Identify which cell holds the provided text, then report its [X, Y] central coordinate. 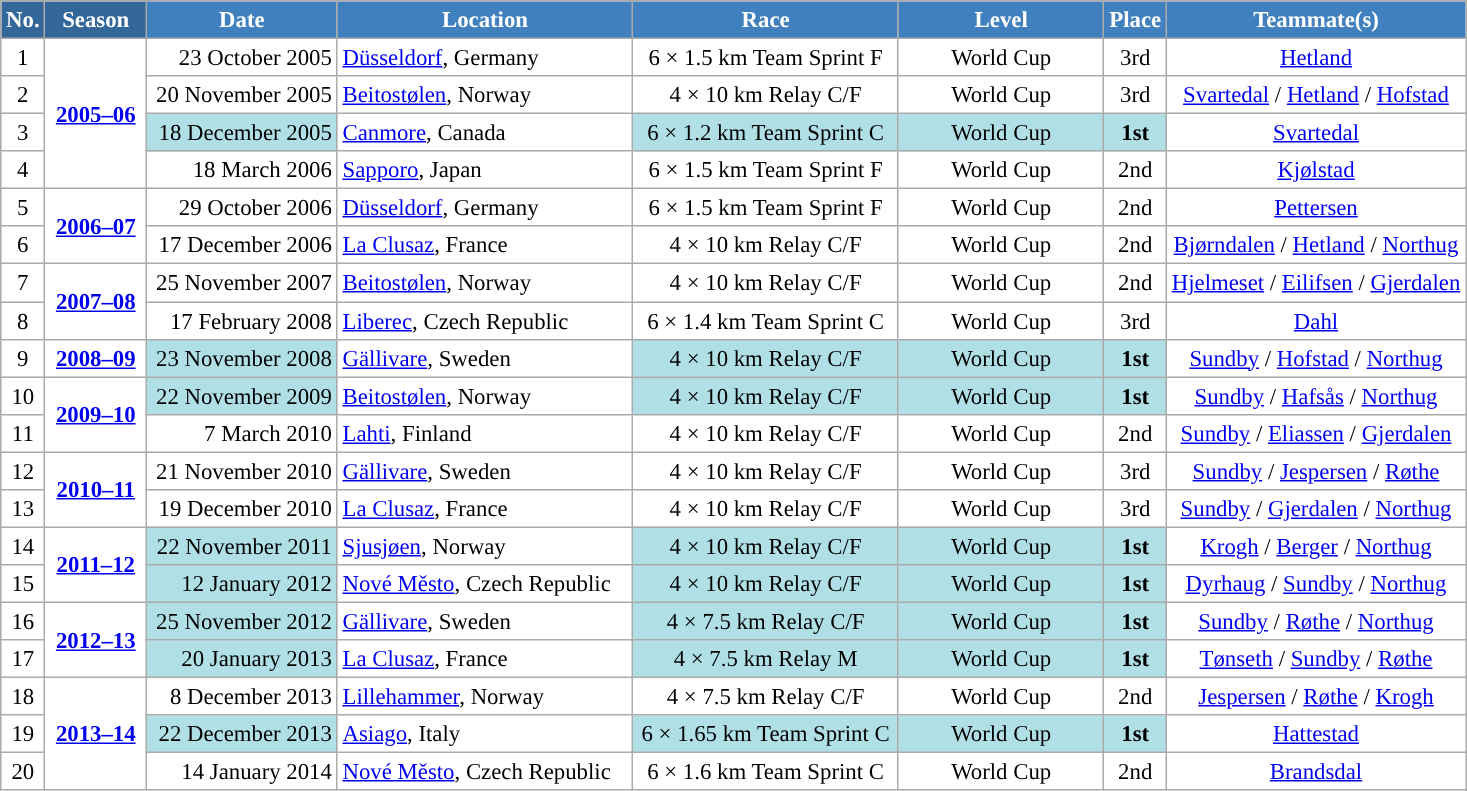
11 [23, 433]
23 November 2008 [242, 358]
17 February 2008 [242, 321]
17 [23, 659]
18 March 2006 [242, 170]
Jespersen / Røthe / Krogh [1316, 697]
19 [23, 734]
25 November 2012 [242, 621]
Sundby / Hofstad / Northug [1316, 358]
2010–11 [96, 490]
Asiago, Italy [485, 734]
22 November 2011 [242, 546]
6 × 1.2 km Team Sprint C [766, 133]
20 [23, 772]
Hetland [1316, 58]
16 [23, 621]
3 [23, 133]
Lillehammer, Norway [485, 697]
21 November 2010 [242, 471]
6 [23, 245]
1 [23, 58]
2005–06 [96, 114]
8 December 2013 [242, 697]
Sundby / Jespersen / Røthe [1316, 471]
4 × 7.5 km Relay M [766, 659]
20 November 2005 [242, 95]
Race [766, 20]
Sundby / Eliassen / Gjerdalen [1316, 433]
5 [23, 208]
Dyrhaug / Sundby / Northug [1316, 584]
Bjørndalen / Hetland / Northug [1316, 245]
23 October 2005 [242, 58]
Lahti, Finland [485, 433]
Canmore, Canada [485, 133]
2013–14 [96, 734]
Place [1135, 20]
Svartedal / Hetland / Hofstad [1316, 95]
Svartedal [1316, 133]
18 [23, 697]
Brandsdal [1316, 772]
2008–09 [96, 358]
7 March 2010 [242, 433]
Sundby / Røthe / Northug [1316, 621]
No. [23, 20]
2006–07 [96, 226]
22 November 2009 [242, 396]
Kjølstad [1316, 170]
20 January 2013 [242, 659]
22 December 2013 [242, 734]
Season [96, 20]
7 [23, 283]
14 [23, 546]
Krogh / Berger / Northug [1316, 546]
17 December 2006 [242, 245]
Pettersen [1316, 208]
6 × 1.6 km Team Sprint C [766, 772]
Tønseth / Sundby / Røthe [1316, 659]
29 October 2006 [242, 208]
19 December 2010 [242, 509]
2009–10 [96, 414]
18 December 2005 [242, 133]
25 November 2007 [242, 283]
Level [1001, 20]
Sapporo, Japan [485, 170]
6 × 1.65 km Team Sprint C [766, 734]
10 [23, 396]
2011–12 [96, 564]
12 January 2012 [242, 584]
13 [23, 509]
2007–08 [96, 302]
Hjelmeset / Eilifsen / Gjerdalen [1316, 283]
Sundby / Hafsås / Northug [1316, 396]
2 [23, 95]
12 [23, 471]
Sundby / Gjerdalen / Northug [1316, 509]
6 × 1.4 km Team Sprint C [766, 321]
Hattestad [1316, 734]
15 [23, 584]
2012–13 [96, 640]
14 January 2014 [242, 772]
9 [23, 358]
4 [23, 170]
Dahl [1316, 321]
Liberec, Czech Republic [485, 321]
8 [23, 321]
Location [485, 20]
Sjusjøen, Norway [485, 546]
Teammate(s) [1316, 20]
Date [242, 20]
